Output the [X, Y] coordinate of the center of the cell containing the given text.  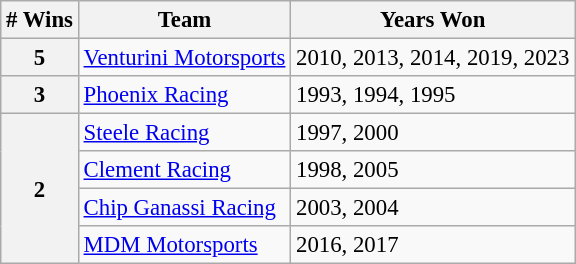
1997, 2000 [433, 133]
MDM Motorsports [184, 245]
2016, 2017 [433, 245]
1993, 1994, 1995 [433, 95]
1998, 2005 [433, 170]
Clement Racing [184, 170]
# Wins [40, 20]
2003, 2004 [433, 208]
5 [40, 58]
Team [184, 20]
Venturini Motorsports [184, 58]
Chip Ganassi Racing [184, 208]
Years Won [433, 20]
3 [40, 95]
2010, 2013, 2014, 2019, 2023 [433, 58]
2 [40, 189]
Steele Racing [184, 133]
Phoenix Racing [184, 95]
